Pinpoint the cell where the given text exists, returning its (X, Y) midpoint coordinate. 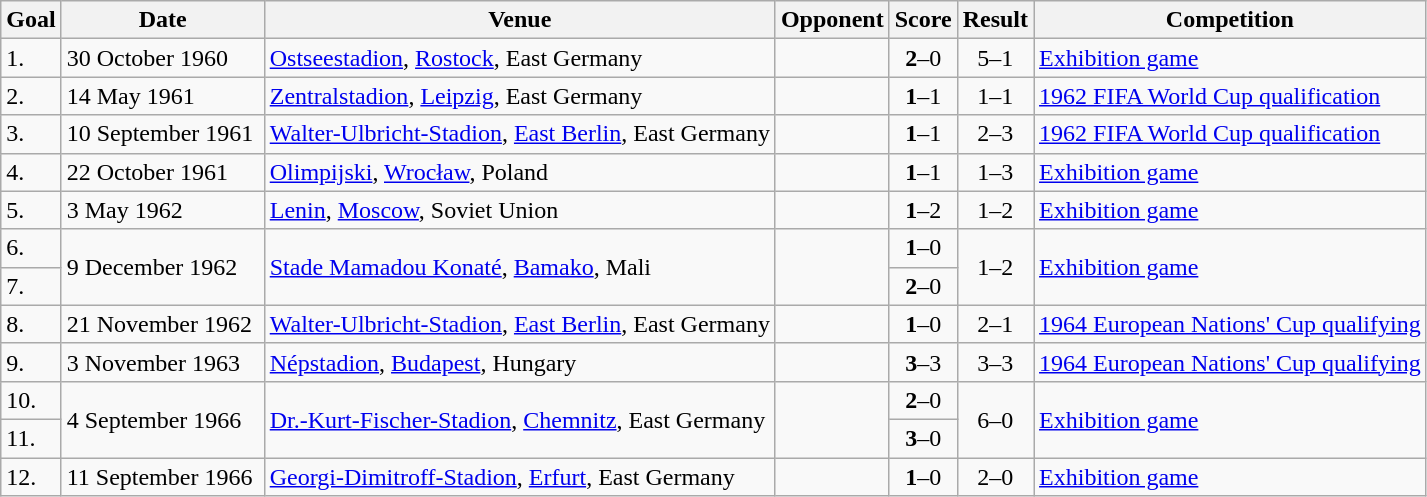
Olimpijski, Wrocław, Poland (520, 172)
21 November 1962 (162, 324)
Score (923, 20)
Date (162, 20)
9. (31, 362)
4 September 1966 (162, 419)
7. (31, 286)
2. (31, 96)
3 May 1962 (162, 210)
10. (31, 400)
6. (31, 248)
2–1 (995, 324)
14 May 1961 (162, 96)
3 November 1963 (162, 362)
Dr.-Kurt-Fischer-Stadion, Chemnitz, East Germany (520, 419)
Result (995, 20)
2–3 (995, 134)
4. (31, 172)
3. (31, 134)
1. (31, 58)
22 October 1961 (162, 172)
6–0 (995, 419)
3–0 (923, 438)
9 December 1962 (162, 267)
11 September 1966 (162, 477)
10 September 1961 (162, 134)
12. (31, 477)
Ostseestadion, Rostock, East Germany (520, 58)
1–3 (995, 172)
Népstadion, Budapest, Hungary (520, 362)
5. (31, 210)
11. (31, 438)
30 October 1960 (162, 58)
Opponent (832, 20)
8. (31, 324)
Lenin, Moscow, Soviet Union (520, 210)
Venue (520, 20)
5–1 (995, 58)
Zentralstadion, Leipzig, East Germany (520, 96)
Competition (1230, 20)
Goal (31, 20)
Georgi-Dimitroff-Stadion, Erfurt, East Germany (520, 477)
Stade Mamadou Konaté, Bamako, Mali (520, 267)
